Identify which cell holds the provided text, then report its (x, y) central coordinate. 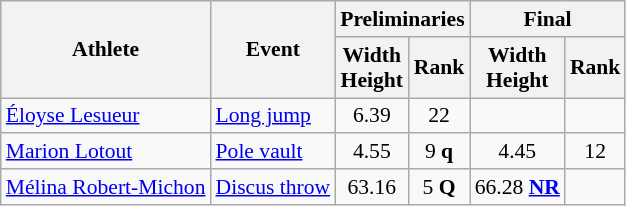
66.28 NR (518, 187)
4.55 (372, 152)
Final (548, 19)
Event (274, 50)
5 Q (438, 187)
Éloyse Lesueur (106, 116)
6.39 (372, 116)
Preliminaries (402, 19)
Discus throw (274, 187)
Athlete (106, 50)
Marion Lotout (106, 152)
Pole vault (274, 152)
12 (596, 152)
4.45 (518, 152)
Mélina Robert-Michon (106, 187)
63.16 (372, 187)
Long jump (274, 116)
9 q (438, 152)
22 (438, 116)
